Provide the (X, Y) coordinate of the cell's center where the given text is located.  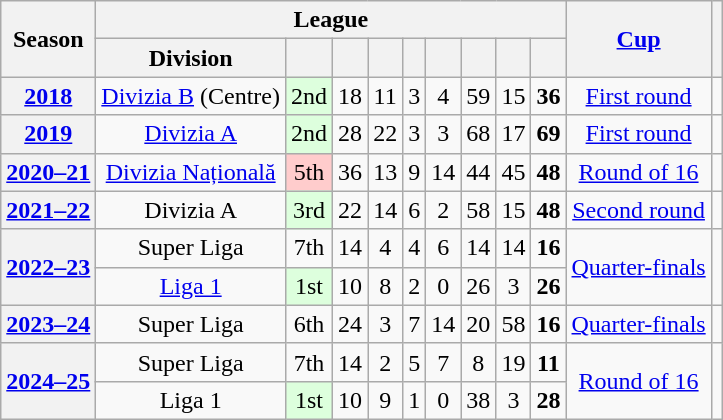
2021–22 (48, 210)
2022–23 (48, 267)
2023–24 (48, 324)
38 (478, 400)
6th (308, 324)
Division (191, 58)
Season (48, 39)
20 (478, 324)
45 (514, 172)
13 (386, 172)
59 (478, 96)
Divizia B (Centre) (191, 96)
3rd (308, 210)
44 (478, 172)
League (331, 20)
Cup (638, 39)
2018 (48, 96)
17 (514, 134)
24 (350, 324)
Second round (638, 210)
19 (514, 362)
69 (548, 134)
1 (414, 400)
Divizia Națională (191, 172)
2019 (48, 134)
18 (350, 96)
5 (414, 362)
5th (308, 172)
2020–21 (48, 172)
68 (478, 134)
2024–25 (48, 381)
